Return the [x, y] coordinate for the center point of the cell that contains the specified text.  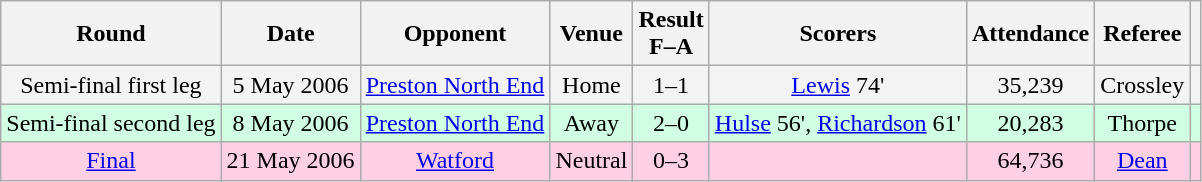
Watford [455, 161]
20,283 [1030, 123]
Thorpe [1142, 123]
Hulse 56', Richardson 61' [838, 123]
Neutral [592, 161]
Dean [1142, 161]
21 May 2006 [290, 161]
Away [592, 123]
5 May 2006 [290, 85]
Home [592, 85]
64,736 [1030, 161]
2–0 [671, 123]
Final [111, 161]
Lewis 74' [838, 85]
35,239 [1030, 85]
Round [111, 34]
ResultF–A [671, 34]
Semi-final second leg [111, 123]
Scorers [838, 34]
1–1 [671, 85]
8 May 2006 [290, 123]
Crossley [1142, 85]
Venue [592, 34]
Referee [1142, 34]
0–3 [671, 161]
Semi-final first leg [111, 85]
Attendance [1030, 34]
Opponent [455, 34]
Date [290, 34]
